Output the [X, Y] coordinate of the center of the cell containing the given text.  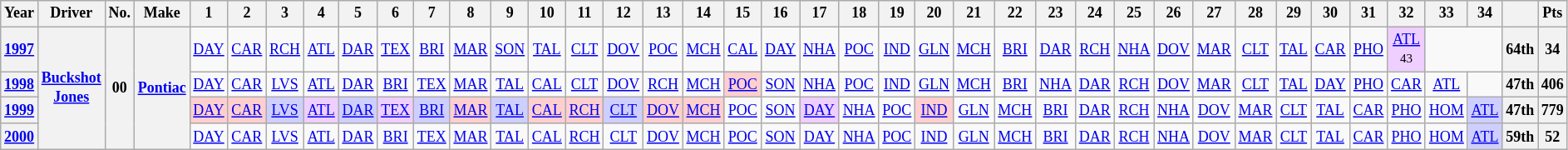
20 [934, 13]
21 [974, 13]
779 [1553, 110]
10 [547, 13]
25 [1134, 13]
00 [120, 88]
2 [247, 13]
64th [1520, 49]
8 [471, 13]
7 [431, 13]
3 [285, 13]
2000 [20, 137]
No. [120, 13]
22 [1015, 13]
5 [357, 13]
31 [1368, 13]
1998 [20, 85]
Pontiac [161, 88]
Pts [1553, 13]
406 [1553, 85]
52 [1553, 137]
Driver [71, 13]
ATL43 [1407, 49]
15 [743, 13]
16 [781, 13]
29 [1294, 13]
18 [859, 13]
17 [820, 13]
28 [1255, 13]
33 [1447, 13]
12 [624, 13]
13 [663, 13]
14 [703, 13]
19 [897, 13]
11 [584, 13]
59th [1520, 137]
Year [20, 13]
1 [209, 13]
27 [1214, 13]
9 [510, 13]
1997 [20, 49]
30 [1330, 13]
23 [1056, 13]
Make [161, 13]
4 [321, 13]
32 [1407, 13]
6 [396, 13]
1999 [20, 110]
26 [1174, 13]
Buckshot Jones [71, 88]
24 [1094, 13]
